Pinpoint the cell where the given text exists, returning its [X, Y] midpoint coordinate. 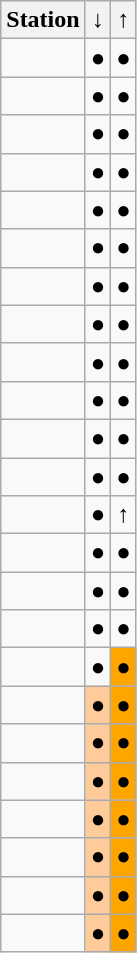
Station [43, 20]
↓ [98, 20]
